From the cell containing the given text, extract its center point as (x, y) coordinate. 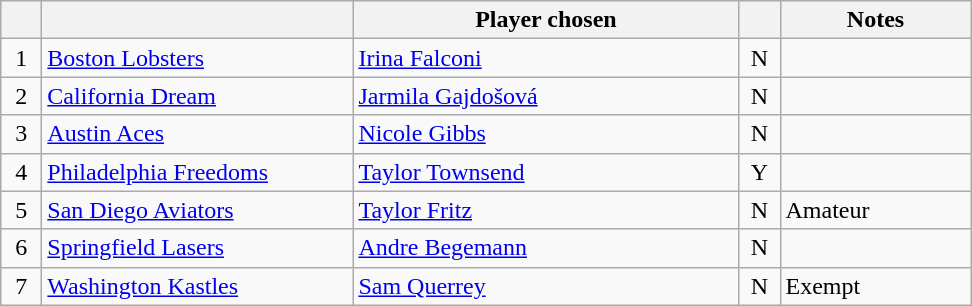
Amateur (876, 210)
1 (22, 58)
4 (22, 172)
Irina Falconi (546, 58)
California Dream (198, 96)
Springfield Lasers (198, 248)
Nicole Gibbs (546, 134)
Taylor Townsend (546, 172)
Austin Aces (198, 134)
Y (760, 172)
5 (22, 210)
Taylor Fritz (546, 210)
Jarmila Gajdošová (546, 96)
3 (22, 134)
Player chosen (546, 20)
Sam Querrey (546, 286)
San Diego Aviators (198, 210)
Washington Kastles (198, 286)
6 (22, 248)
7 (22, 286)
Notes (876, 20)
Exempt (876, 286)
Andre Begemann (546, 248)
Boston Lobsters (198, 58)
2 (22, 96)
Philadelphia Freedoms (198, 172)
